Return the [X, Y] coordinate for the center point of the cell that contains the specified text.  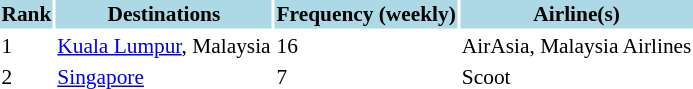
Airline(s) [576, 14]
1 [26, 46]
Frequency (weekly) [366, 14]
Destinations [164, 14]
Kuala Lumpur, Malaysia [164, 46]
AirAsia, Malaysia Airlines [576, 46]
16 [366, 46]
Rank [26, 14]
